Locate the cell with the specified text and output its [x, y] center coordinate. 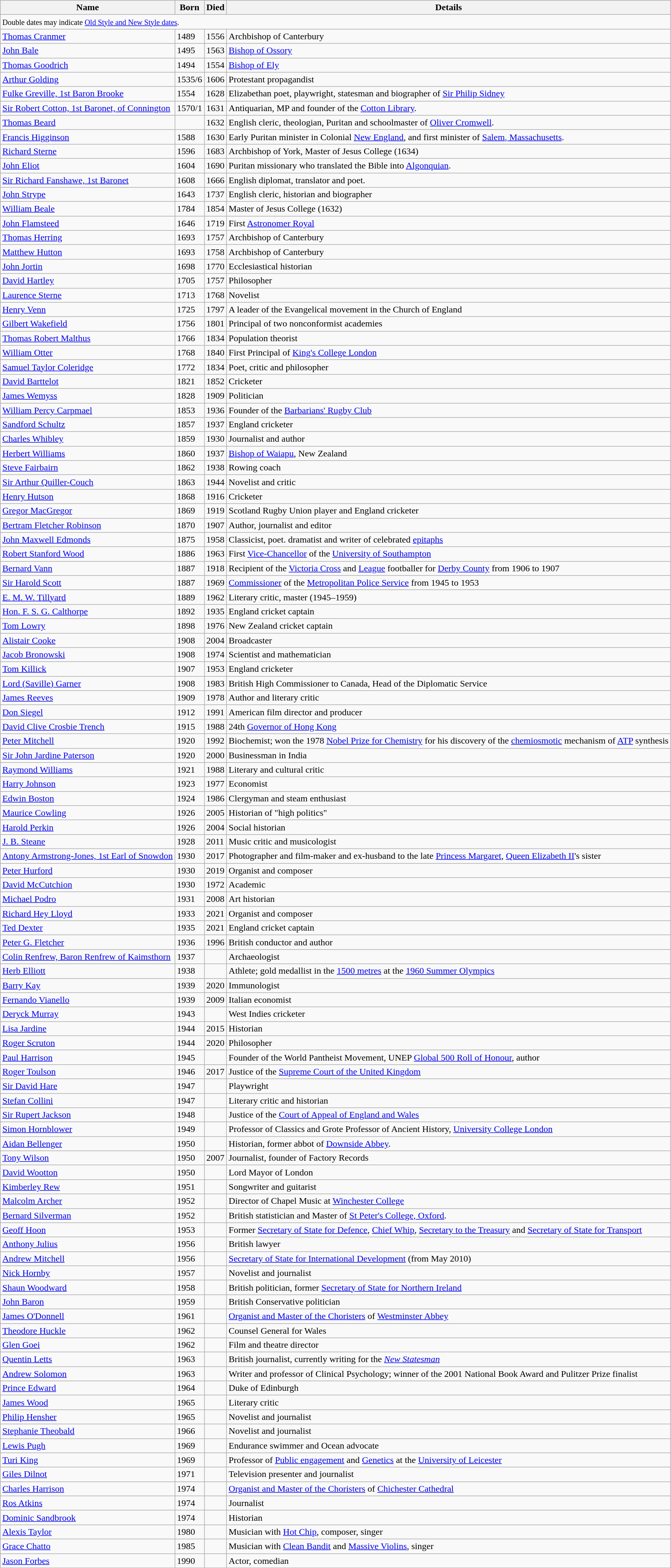
Author and literary critic [448, 698]
2015 [215, 1028]
1948 [189, 1115]
Peter Mitchell [88, 741]
Bishop of Waiapu, New Zealand [448, 453]
William Beale [88, 209]
Malcolm Archer [88, 1201]
1912 [189, 712]
Tom Lowry [88, 626]
James Wemyss [88, 396]
Herbert Williams [88, 453]
Scotland Rugby Union player and England cricketer [448, 511]
Athlete; gold medallist in the 1500 metres at the 1960 Summer Olympics [448, 971]
Deryck Murray [88, 1014]
Tom Killick [88, 669]
1964 [189, 1388]
David Clive Crosbie Trench [88, 727]
Prince Edward [88, 1388]
Commissioner of the Metropolitan Police Service from 1945 to 1953 [448, 583]
Director of Chapel Music at Winchester College [448, 1201]
John Bale [88, 51]
1705 [189, 281]
1643 [189, 195]
Francis Higginson [88, 137]
1863 [189, 482]
1924 [189, 798]
Antiquarian, MP and founder of the Cotton Library. [448, 108]
William Otter [88, 353]
Writer and professor of Clinical Psychology; winner of the 2001 National Book Award and Pulitzer Prize finalist [448, 1374]
Archaeologist [448, 957]
Anthony Julius [88, 1244]
1608 [189, 180]
Principal of two nonconformist academies [448, 324]
Antony Armstrong-Jones, 1st Earl of Snowdon [88, 856]
Edwin Boston [88, 798]
Songwriter and guitarist [448, 1187]
Peter G. Fletcher [88, 942]
Alexis Taylor [88, 1532]
Arthur Golding [88, 79]
1959 [189, 1302]
1957 [189, 1273]
Richard Sterne [88, 151]
British Conservative politician [448, 1302]
Andrew Mitchell [88, 1259]
1756 [189, 324]
Master of Jesus College (1632) [448, 209]
Musician with Hot Chip, composer, singer [448, 1532]
1631 [215, 108]
1985 [189, 1546]
Steve Fairbairn [88, 468]
1632 [215, 122]
Harold Perkin [88, 827]
Puritan missionary who translated the Bible into Algonquian. [448, 165]
Ros Atkins [88, 1503]
Ted Dexter [88, 928]
1991 [215, 712]
Historian, former abbot of Downside Abbey. [448, 1144]
1933 [189, 914]
Founder of the World Pantheist Movement, UNEP Global 500 Roll of Honour, author [448, 1057]
1875 [189, 540]
1690 [215, 165]
Literary and cultural critic [448, 770]
1923 [189, 784]
1758 [215, 252]
Bishop of Ossory [448, 51]
Jacob Bronowski [88, 655]
Theodore Huckle [88, 1330]
British conductor and author [448, 942]
1898 [189, 626]
1489 [189, 36]
Counsel General for Wales [448, 1330]
Thomas Robert Malthus [88, 338]
Laurence Sterne [88, 295]
1719 [215, 223]
John Jortin [88, 266]
Organist and Master of the Choristers of Westminster Abbey [448, 1316]
Broadcaster [448, 640]
Kimberley Rew [88, 1187]
Journalist [448, 1503]
Playwright [448, 1086]
Roger Toulson [88, 1072]
Henry Venn [88, 309]
English diplomat, translator and poet. [448, 180]
John Baron [88, 1302]
Organist and Master of the Choristers of Chichester Cathedral [448, 1489]
Protestant propagandist [448, 79]
Charles Harrison [88, 1489]
Lisa Jardine [88, 1028]
1630 [215, 137]
Maurice Cowling [88, 813]
Died [215, 8]
Actor, comedian [448, 1561]
1886 [189, 554]
Simon Hornblower [88, 1129]
Raymond Williams [88, 770]
Film and theatre director [448, 1345]
Clergyman and steam enthusiast [448, 798]
1698 [189, 266]
E. M. W. Tillyard [88, 597]
2009 [215, 1000]
Fernando Vianello [88, 1000]
James Reeves [88, 698]
1495 [189, 51]
1972 [215, 885]
Peter Hurford [88, 870]
English cleric, historian and biographer [448, 195]
2000 [215, 755]
Professor of Public engagement and Genetics at the University of Leicester [448, 1460]
Herb Elliott [88, 971]
Sir John Jardine Paterson [88, 755]
William Percy Carpmael [88, 410]
Gregor MacGregor [88, 511]
1992 [215, 741]
Colin Renfrew, Baron Renfrew of Kaimsthorn [88, 957]
1869 [189, 511]
Endurance swimmer and Ocean advocate [448, 1446]
1797 [215, 309]
1606 [215, 79]
Charles Whibley [88, 439]
John Flamsteed [88, 223]
British politician, former Secretary of State for Northern Ireland [448, 1287]
British High Commissioner to Canada, Head of the Diplomatic Service [448, 683]
1770 [215, 266]
Sir Richard Fanshawe, 1st Baronet [88, 180]
Recipient of the Victoria Cross and League footballer for Derby County from 1906 to 1907 [448, 568]
1977 [215, 784]
Lord Mayor of London [448, 1172]
British statistician and Master of St Peter's College, Oxford. [448, 1215]
American film director and producer [448, 712]
Tony Wilson [88, 1158]
Bertram Fletcher Robinson [88, 525]
First Vice-Chancellor of the University of Southampton [448, 554]
Glen Goei [88, 1345]
John Strype [88, 195]
1986 [215, 798]
James Wood [88, 1403]
New Zealand cricket captain [448, 626]
1596 [189, 151]
Henry Hutson [88, 496]
Immunologist [448, 985]
Journalist and author [448, 439]
1828 [189, 396]
Literary critic and historian [448, 1101]
Jason Forbes [88, 1561]
1996 [215, 942]
Historian of "high politics" [448, 813]
2008 [215, 899]
1784 [189, 209]
Don Siegel [88, 712]
Thomas Goodrich [88, 65]
Early Puritan minister in Colonial New England, and first minister of Salem, Massachusetts. [448, 137]
Sir Rupert Jackson [88, 1115]
Dominic Sandbrook [88, 1517]
Italian economist [448, 1000]
English cleric, theologian, Puritan and schoolmaster of Oliver Cromwell. [448, 122]
Bernard Vann [88, 568]
Duke of Edinburgh [448, 1388]
Biochemist; won the 1978 Nobel Prize for Chemistry for his discovery of the chemiosmotic mechanism of ATP synthesis [448, 741]
1766 [189, 338]
Harry Johnson [88, 784]
Novelist [448, 295]
1628 [215, 94]
1918 [215, 568]
1588 [189, 137]
Justice of the Court of Appeal of England and Wales [448, 1115]
Ecclesiastical historian [448, 266]
24th Governor of Hong Kong [448, 727]
2019 [215, 870]
Giles Dilnot [88, 1474]
Sir Robert Cotton, 1st Baronet, of Connington [88, 108]
1535/6 [189, 79]
Former Secretary of State for Defence, Chief Whip, Secretary to the Treasury and Secretary of State for Transport [448, 1230]
Bernard Silverman [88, 1215]
Classicist, poet. dramatist and writer of celebrated epitaphs [448, 540]
1868 [189, 496]
Barry Kay [88, 985]
2011 [215, 841]
Businessman in India [448, 755]
Roger Scruton [88, 1043]
Journalist, founder of Factory Records [448, 1158]
1854 [215, 209]
West Indies cricketer [448, 1014]
2005 [215, 813]
David Hartley [88, 281]
Nick Hornby [88, 1273]
1860 [189, 453]
Thomas Herring [88, 238]
1951 [189, 1187]
1737 [215, 195]
1859 [189, 439]
First Astronomer Royal [448, 223]
Robert Stanford Wood [88, 554]
Shaun Woodward [88, 1287]
Fulke Greville, 1st Baron Brooke [88, 94]
1921 [189, 770]
1870 [189, 525]
1646 [189, 223]
Academic [448, 885]
Philip Hensher [88, 1417]
1570/1 [189, 108]
1949 [189, 1129]
Social historian [448, 827]
Lord (Saville) Garner [88, 683]
Quentin Letts [88, 1359]
Sir Arthur Quiller-Couch [88, 482]
1666 [215, 180]
1821 [189, 381]
Matthew Hutton [88, 252]
Geoff Hoon [88, 1230]
British lawyer [448, 1244]
John Maxwell Edmonds [88, 540]
1892 [189, 611]
Name [88, 8]
1556 [215, 36]
Thomas Beard [88, 122]
Economist [448, 784]
Aidan Bellenger [88, 1144]
1852 [215, 381]
1916 [215, 496]
Photographer and film-maker and ex-husband to the late Princess Margaret, Queen Elizabeth II's sister [448, 856]
1943 [189, 1014]
1857 [189, 425]
Details [448, 8]
1990 [189, 1561]
1978 [215, 698]
David Wootton [88, 1172]
Politician [448, 396]
Founder of the Barbarians' Rugby Club [448, 410]
Double dates may indicate Old Style and New Style dates. [336, 22]
1853 [189, 410]
David McCutchion [88, 885]
Archbishop of York, Master of Jesus College (1634) [448, 151]
1915 [189, 727]
Andrew Solomon [88, 1374]
1604 [189, 165]
1840 [215, 353]
1862 [189, 468]
Elizabethan poet, playwright, statesman and biographer of Sir Philip Sidney [448, 94]
John Eliot [88, 165]
Music critic and musicologist [448, 841]
Stefan Collini [88, 1101]
Poet, critic and philosopher [448, 367]
1494 [189, 65]
2007 [215, 1158]
Grace Chatto [88, 1546]
1772 [189, 367]
Thomas Cranmer [88, 36]
Rowing coach [448, 468]
Paul Harrison [88, 1057]
A leader of the Evangelical movement in the Church of England [448, 309]
Secretary of State for International Development (from May 2010) [448, 1259]
Professor of Classics and Grote Professor of Ancient History, University College London [448, 1129]
1919 [215, 511]
Literary critic, master (1945–1959) [448, 597]
Musician with Clean Bandit and Massive Violins, singer [448, 1546]
Turi King [88, 1460]
1945 [189, 1057]
Justice of the Supreme Court of the United Kingdom [448, 1072]
1683 [215, 151]
J. B. Steane [88, 841]
Population theorist [448, 338]
1889 [189, 597]
First Principal of King's College London [448, 353]
Literary critic [448, 1403]
James O'Donnell [88, 1316]
Author, journalist and editor [448, 525]
Samuel Taylor Coleridge [88, 367]
Lewis Pugh [88, 1446]
David Barttelot [88, 381]
1966 [189, 1431]
Richard Hey Lloyd [88, 914]
Alistair Cooke [88, 640]
Sir Harold Scott [88, 583]
Television presenter and journalist [448, 1474]
Michael Podro [88, 899]
1725 [189, 309]
1976 [215, 626]
British journalist, currently writing for the New Statesman [448, 1359]
1983 [215, 683]
1980 [189, 1532]
Bishop of Ely [448, 65]
Stephanie Theobald [88, 1431]
Sandford Schultz [88, 425]
Gilbert Wakefield [88, 324]
Sir David Hare [88, 1086]
1563 [215, 51]
1946 [189, 1072]
Scientist and mathematician [448, 655]
1971 [189, 1474]
1713 [189, 295]
1801 [215, 324]
Novelist and critic [448, 482]
1931 [189, 899]
1928 [189, 841]
Art historian [448, 899]
Born [189, 8]
1961 [189, 1316]
Hon. F. S. G. Calthorpe [88, 611]
